Pinpoint the cell where the given text exists, returning its [x, y] midpoint coordinate. 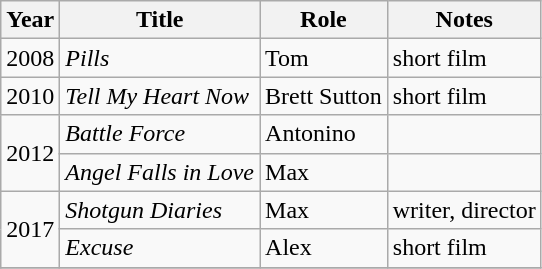
2010 [30, 96]
2017 [30, 229]
writer, director [464, 210]
Pills [160, 58]
Role [324, 20]
Antonino [324, 134]
Battle Force [160, 134]
Title [160, 20]
Tell My Heart Now [160, 96]
Tom [324, 58]
2012 [30, 153]
Notes [464, 20]
Alex [324, 248]
Angel Falls in Love [160, 172]
Excuse [160, 248]
Brett Sutton [324, 96]
Shotgun Diaries [160, 210]
2008 [30, 58]
Year [30, 20]
